Return the (X, Y) coordinate for the center point of the cell that contains the specified text.  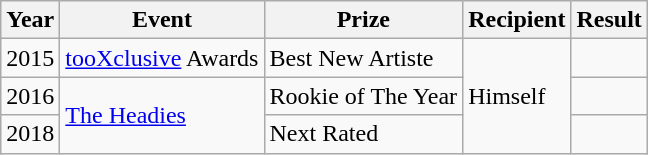
Event (162, 20)
Recipient (517, 20)
Prize (364, 20)
Result (609, 20)
tooXclusive Awards (162, 58)
Year (30, 20)
Next Rated (364, 134)
2015 (30, 58)
Rookie of The Year (364, 96)
2016 (30, 96)
Best New Artiste (364, 58)
Himself (517, 96)
2018 (30, 134)
The Headies (162, 115)
